Provide the [x, y] coordinate of the cell's center where the given text is located.  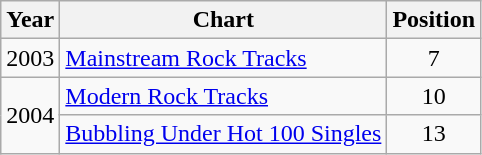
Chart [224, 20]
Year [30, 20]
Position [434, 20]
Mainstream Rock Tracks [224, 58]
10 [434, 96]
13 [434, 134]
2004 [30, 115]
2003 [30, 58]
7 [434, 58]
Modern Rock Tracks [224, 96]
Bubbling Under Hot 100 Singles [224, 134]
